For the text-containing cell, return its midpoint in (X, Y) coordinate format. 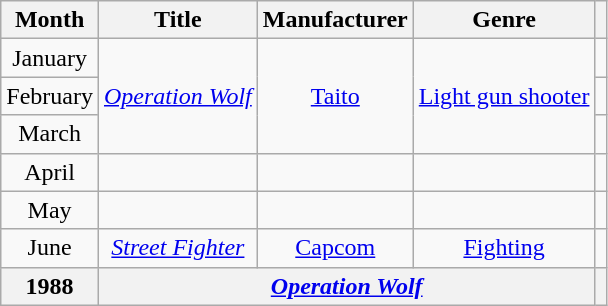
Manufacturer (335, 20)
Light gun shooter (504, 96)
May (50, 210)
Street Fighter (178, 248)
Fighting (504, 248)
June (50, 248)
January (50, 58)
Capcom (335, 248)
February (50, 96)
Taito (335, 96)
March (50, 134)
Genre (504, 20)
1988 (50, 286)
April (50, 172)
Title (178, 20)
Month (50, 20)
